Return [x, y] of the center of cell containing provided text 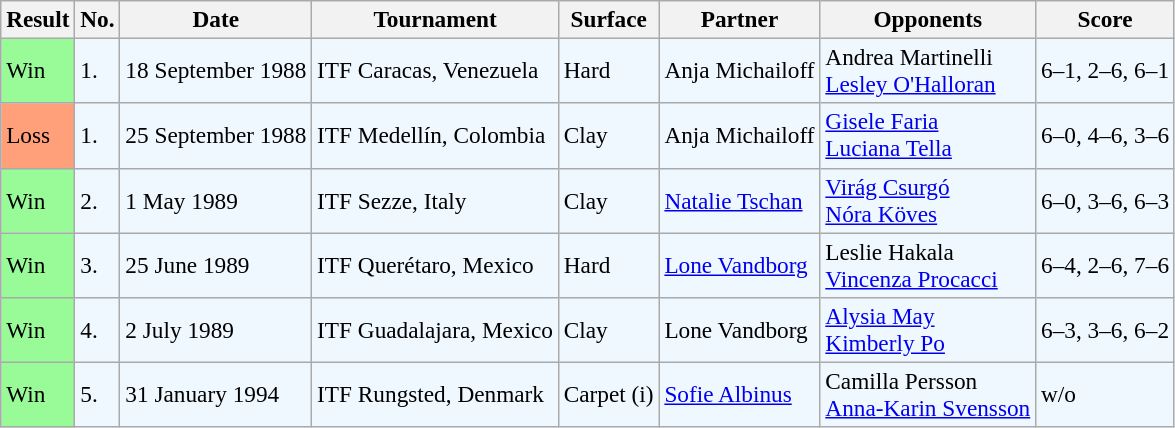
w/o [1106, 394]
1 May 1989 [216, 200]
Natalie Tschan [740, 200]
Date [216, 19]
Partner [740, 19]
6–1, 2–6, 6–1 [1106, 70]
Leslie Hakala Vincenza Procacci [928, 264]
Score [1106, 19]
Andrea Martinelli Lesley O'Halloran [928, 70]
Carpet (i) [608, 394]
ITF Guadalajara, Mexico [436, 330]
5. [98, 394]
ITF Medellín, Colombia [436, 136]
4. [98, 330]
Tournament [436, 19]
Gisele Faria Luciana Tella [928, 136]
Camilla Persson Anna-Karin Svensson [928, 394]
ITF Sezze, Italy [436, 200]
ITF Caracas, Venezuela [436, 70]
6–0, 3–6, 6–3 [1106, 200]
Sofie Albinus [740, 394]
6–4, 2–6, 7–6 [1106, 264]
3. [98, 264]
ITF Querétaro, Mexico [436, 264]
Surface [608, 19]
ITF Rungsted, Denmark [436, 394]
6–3, 3–6, 6–2 [1106, 330]
Loss [38, 136]
18 September 1988 [216, 70]
25 June 1989 [216, 264]
31 January 1994 [216, 394]
25 September 1988 [216, 136]
6–0, 4–6, 3–6 [1106, 136]
2 July 1989 [216, 330]
Alysia May Kimberly Po [928, 330]
No. [98, 19]
Opponents [928, 19]
Result [38, 19]
2. [98, 200]
Virág Csurgó Nóra Köves [928, 200]
